Pinpoint the cell where the given text exists, returning its [x, y] midpoint coordinate. 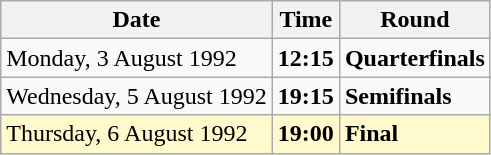
19:00 [306, 134]
Monday, 3 August 1992 [137, 58]
Semifinals [414, 96]
Quarterfinals [414, 58]
19:15 [306, 96]
Final [414, 134]
12:15 [306, 58]
Time [306, 20]
Date [137, 20]
Wednesday, 5 August 1992 [137, 96]
Round [414, 20]
Thursday, 6 August 1992 [137, 134]
